Provide the (X, Y) coordinate of the cell's center where the given text is located.  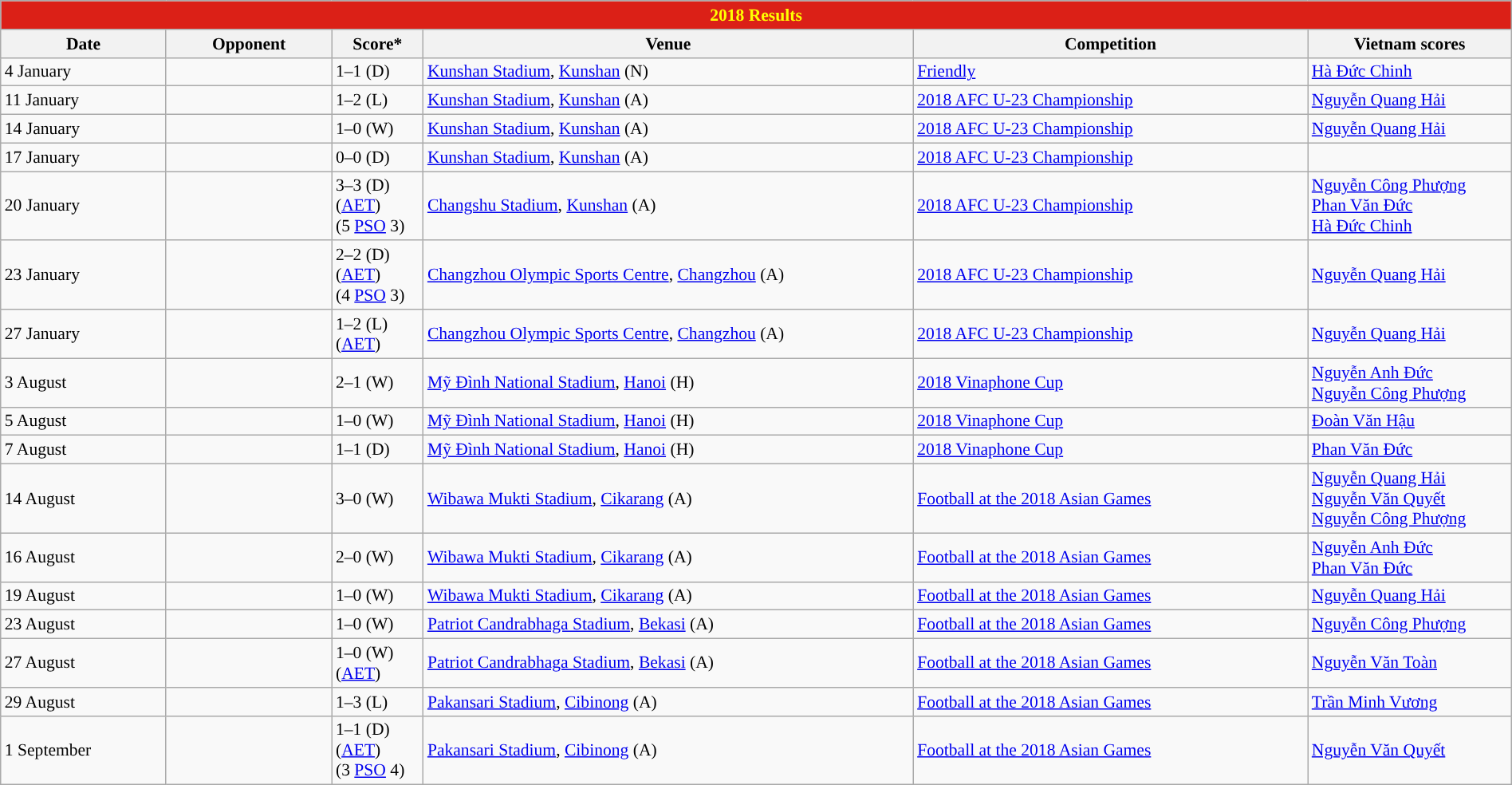
Hà Đức Chinh (1410, 72)
Score* (378, 44)
19 August (84, 596)
2018 Results (756, 15)
Competition (1110, 44)
2–0 (W) (378, 557)
Vietnam scores (1410, 44)
1–2 (L) (AET) (378, 333)
16 August (84, 557)
1–3 (L) (378, 702)
1–2 (L) (378, 101)
Opponent (249, 44)
20 January (84, 206)
3–0 (W) (378, 499)
Phan Văn Đức (1410, 450)
Nguyễn Văn Quyết (1410, 750)
1 September (84, 750)
1–0 (W) (AET) (378, 664)
14 January (84, 129)
Venue (668, 44)
23 August (84, 625)
2–1 (W) (378, 383)
23 January (84, 276)
Kunshan Stadium, Kunshan (N) (668, 72)
4 January (84, 72)
Trần Minh Vương (1410, 702)
Nguyễn Anh Đức Nguyễn Công Phượng (1410, 383)
27 August (84, 664)
1–1 (D) (AET)(3 PSO 4) (378, 750)
Nguyễn Quang Hải Nguyễn Văn Quyết Nguyễn Công Phượng (1410, 499)
17 January (84, 157)
Nguyễn Công Phượng (1410, 625)
3 August (84, 383)
7 August (84, 450)
2–2 (D) (AET)(4 PSO 3) (378, 276)
0–0 (D) (378, 157)
Nguyễn Công Phượng Phan Văn Đức Hà Đức Chinh (1410, 206)
Nguyễn Anh Đức Phan Văn Đức (1410, 557)
Date (84, 44)
27 January (84, 333)
5 August (84, 421)
Changshu Stadium, Kunshan (A) (668, 206)
3–3 (D) (AET)(5 PSO 3) (378, 206)
29 August (84, 702)
Friendly (1110, 72)
11 January (84, 101)
Đoàn Văn Hậu (1410, 421)
Nguyễn Văn Toàn (1410, 664)
14 August (84, 499)
